From the cell containing the given text, extract its center point as (X, Y) coordinate. 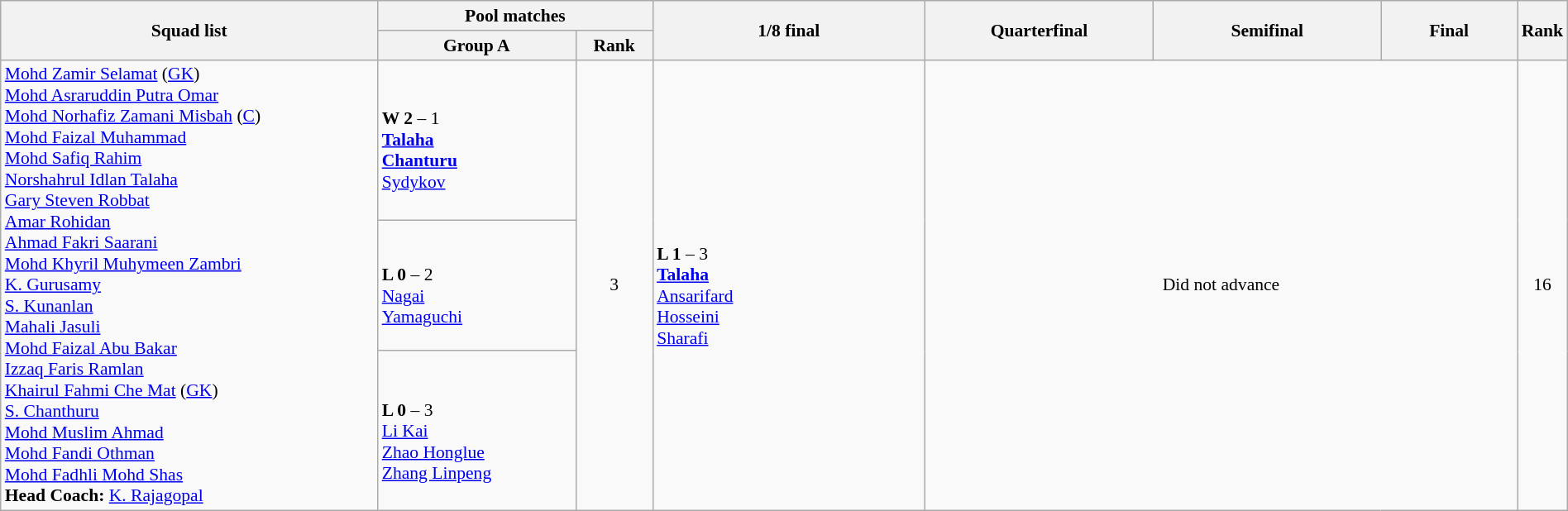
Group A (476, 45)
Pool matches (515, 16)
L 0 – 2Nagai Yamaguchi (476, 285)
3 (614, 285)
Did not advance (1221, 285)
Squad list (189, 30)
Final (1449, 30)
L 1 – 3TalahaAnsarifard Hosseini Sharafi (789, 285)
1/8 final (789, 30)
L 0 – 3Li Kai Zhao Honglue Zhang Linpeng (476, 431)
W 2 – 1Talaha Chanturu Sydykov (476, 140)
Semifinal (1267, 30)
16 (1543, 285)
Quarterfinal (1039, 30)
